Return (X, Y) of the center of cell containing provided text 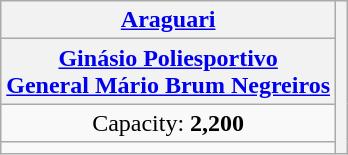
Araguari (168, 20)
Capacity: 2,200 (168, 123)
Ginásio PoliesportivoGeneral Mário Brum Negreiros (168, 72)
